Locate the cell with the specified text and output its [x, y] center coordinate. 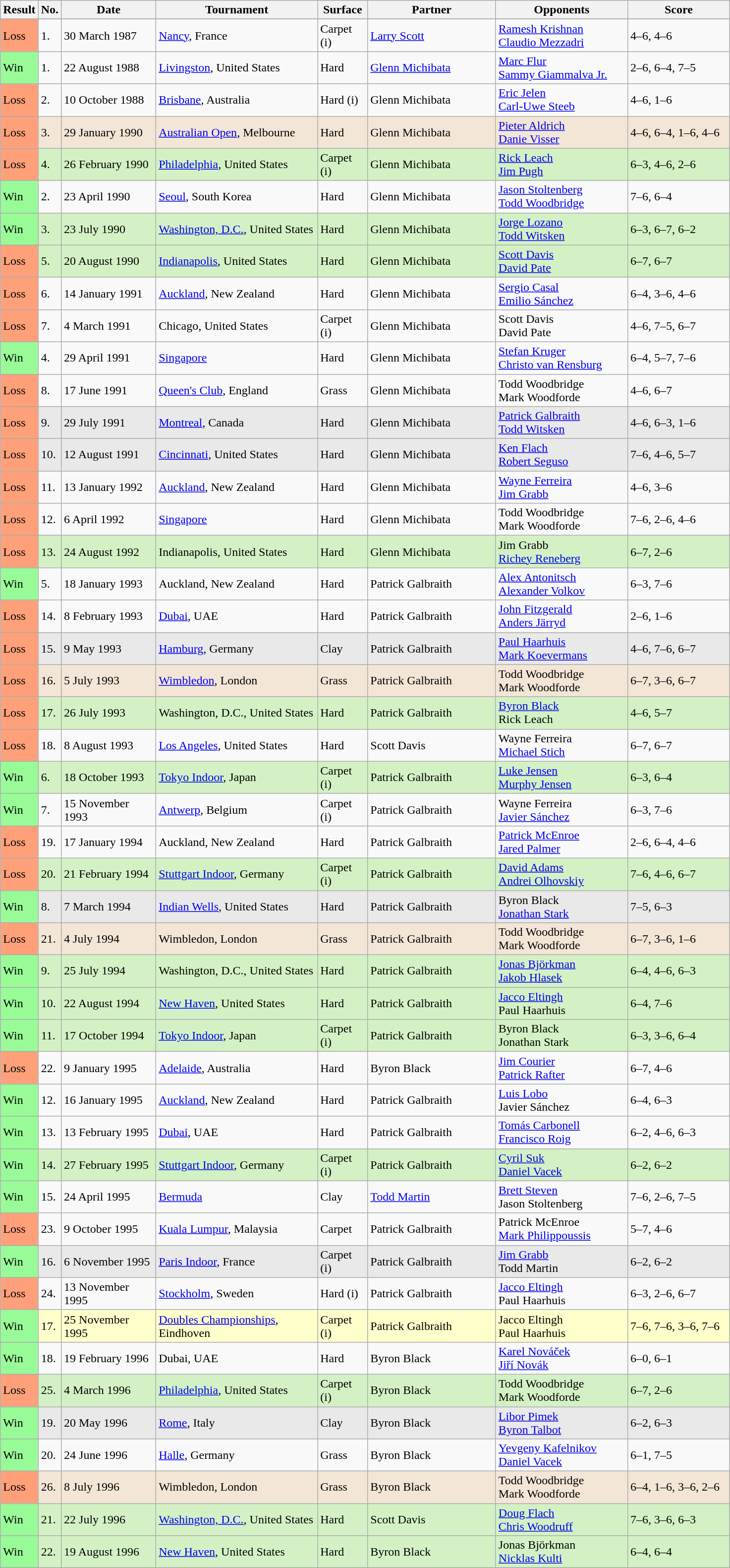
6–2, 6–3 [678, 1422]
6–7, 4–6 [678, 1068]
26 February 1990 [109, 165]
4 March 1991 [109, 325]
Pieter Aldrich Danie Visser [562, 132]
26 July 1993 [109, 713]
8 July 1996 [109, 1488]
Jim Grabb Todd Martin [562, 1262]
6–4, 1–6, 3–6, 2–6 [678, 1488]
29 January 1990 [109, 132]
Montreal, Canada [237, 422]
4–6, 6–4, 1–6, 4–6 [678, 132]
6 November 1995 [109, 1262]
2–6, 1–6 [678, 616]
Jorge Lozano Todd Witsken [562, 229]
4–6, 6–7 [678, 390]
9 October 1995 [109, 1229]
Cyril Suk Daniel Vacek [562, 1164]
Marc Flur Sammy Giammalva Jr. [562, 67]
19 February 1996 [109, 1358]
Jason Stoltenberg Todd Woodbridge [562, 196]
John Fitzgerald Anders Järryd [562, 616]
6–0, 6–1 [678, 1358]
Larry Scott [432, 36]
4–6, 1–6 [678, 100]
4–6, 4–6 [678, 36]
Brett Steven Jason Stoltenberg [562, 1197]
No. [50, 10]
Opponents [562, 10]
6–1, 7–5 [678, 1455]
Karel Nováček Jiří Novák [562, 1358]
7–6, 4–6, 6–7 [678, 874]
6–7, 3–6, 6–7 [678, 680]
29 July 1991 [109, 422]
9 May 1993 [109, 649]
Patrick McEnroe Mark Philippoussis [562, 1229]
16 January 1995 [109, 1100]
5 July 1993 [109, 680]
Tomás Carbonell Francisco Roig [562, 1133]
Byron Black Rick Leach [562, 713]
6–4, 5–7, 7–6 [678, 358]
17 January 1994 [109, 842]
6–4, 6–3 [678, 1100]
6–4, 4–6, 6–3 [678, 971]
Result [19, 10]
18 October 1993 [109, 778]
Paris Indoor, France [237, 1262]
4 July 1994 [109, 939]
20 May 1996 [109, 1422]
Halle, Germany [237, 1455]
14 January 1991 [109, 294]
Queen's Club, England [237, 390]
Todd Martin [432, 1197]
10 October 1988 [109, 100]
5–7, 4–6 [678, 1229]
25. [50, 1390]
David Adams Andrei Olhovskiy [562, 874]
Date [109, 10]
7–6, 2–6, 4–6 [678, 520]
7–6, 7–6, 3–6, 7–6 [678, 1326]
22 August 1994 [109, 1004]
17 October 1994 [109, 1035]
Stefan Kruger Christo van Rensburg [562, 358]
Doubles Championships, Eindhoven [237, 1326]
26. [50, 1488]
7–6, 2–6, 7–5 [678, 1197]
15 November 1993 [109, 809]
20 August 1990 [109, 261]
Stockholm, Sweden [237, 1293]
Seoul, South Korea [237, 196]
Australian Open, Melbourne [237, 132]
13 February 1995 [109, 1133]
13 November 1995 [109, 1293]
6–3, 6–7, 6–2 [678, 229]
8 August 1993 [109, 745]
30 March 1987 [109, 36]
Antwerp, Belgium [237, 809]
Jonas Björkman Jakob Hlasek [562, 971]
Carpet [343, 1229]
6–3, 4–6, 2–6 [678, 165]
Brisbane, Australia [237, 100]
6–3, 3–6, 6–4 [678, 1035]
6–4, 3–6, 4–6 [678, 294]
7–6, 3–6, 6–3 [678, 1519]
2–6, 6–4, 7–5 [678, 67]
8 February 1993 [109, 616]
6–3, 2–6, 6–7 [678, 1293]
7 March 1994 [109, 906]
Jim Grabb Richey Reneberg [562, 551]
Tournament [237, 10]
Wayne Ferreira Jim Grabb [562, 487]
4–6, 6–3, 1–6 [678, 422]
13 January 1992 [109, 487]
24 August 1992 [109, 551]
25 July 1994 [109, 971]
9 January 1995 [109, 1068]
Sergio Casal Emilio Sánchez [562, 294]
Ramesh Krishnan Claudio Mezzadri [562, 36]
Indian Wells, United States [237, 906]
Alex Antonitsch Alexander Volkov [562, 584]
Rome, Italy [237, 1422]
23. [50, 1229]
22 August 1988 [109, 67]
19 August 1996 [109, 1552]
6 April 1992 [109, 520]
Paul Haarhuis Mark Koevermans [562, 649]
Livingston, United States [237, 67]
7–6, 6–4 [678, 196]
Eric Jelen Carl-Uwe Steeb [562, 100]
7–5, 6–3 [678, 906]
Chicago, United States [237, 325]
Hamburg, Germany [237, 649]
Los Angeles, United States [237, 745]
Patrick Galbraith Todd Witsken [562, 422]
17 June 1991 [109, 390]
27 February 1995 [109, 1164]
4 March 1996 [109, 1390]
Wayne Ferreira Michael Stich [562, 745]
Score [678, 10]
4–6, 3–6 [678, 487]
Yevgeny Kafelnikov Daniel Vacek [562, 1455]
23 April 1990 [109, 196]
4–6, 5–7 [678, 713]
Ken Flach Robert Seguso [562, 455]
Rick Leach Jim Pugh [562, 165]
Cincinnati, United States [237, 455]
18 January 1993 [109, 584]
Surface [343, 10]
Adelaide, Australia [237, 1068]
Wayne Ferreira Javier Sánchez [562, 809]
Partner [432, 10]
Bermuda [237, 1197]
22 July 1996 [109, 1519]
2–6, 6–4, 4–6 [678, 842]
Jonas Björkman Nicklas Kulti [562, 1552]
6–4, 7–6 [678, 1004]
Patrick McEnroe Jared Palmer [562, 842]
6–2, 4–6, 6–3 [678, 1133]
Luke Jensen Murphy Jensen [562, 778]
4–6, 7–6, 6–7 [678, 649]
4–6, 7–5, 6–7 [678, 325]
24 April 1995 [109, 1197]
6–3, 6–4 [678, 778]
Kuala Lumpur, Malaysia [237, 1229]
Libor Pimek Byron Talbot [562, 1422]
6–7, 3–6, 1–6 [678, 939]
Jim Courier Patrick Rafter [562, 1068]
7–6, 4–6, 5–7 [678, 455]
24. [50, 1293]
29 April 1991 [109, 358]
21 February 1994 [109, 874]
23 July 1990 [109, 229]
Nancy, France [237, 36]
Doug Flach Chris Woodruff [562, 1519]
12 August 1991 [109, 455]
6–4, 6–4 [678, 1552]
24 June 1996 [109, 1455]
25 November 1995 [109, 1326]
Luis Lobo Javier Sánchez [562, 1100]
